Scan for the cell matching the given text and deliver its [x, y] coordinate at center. 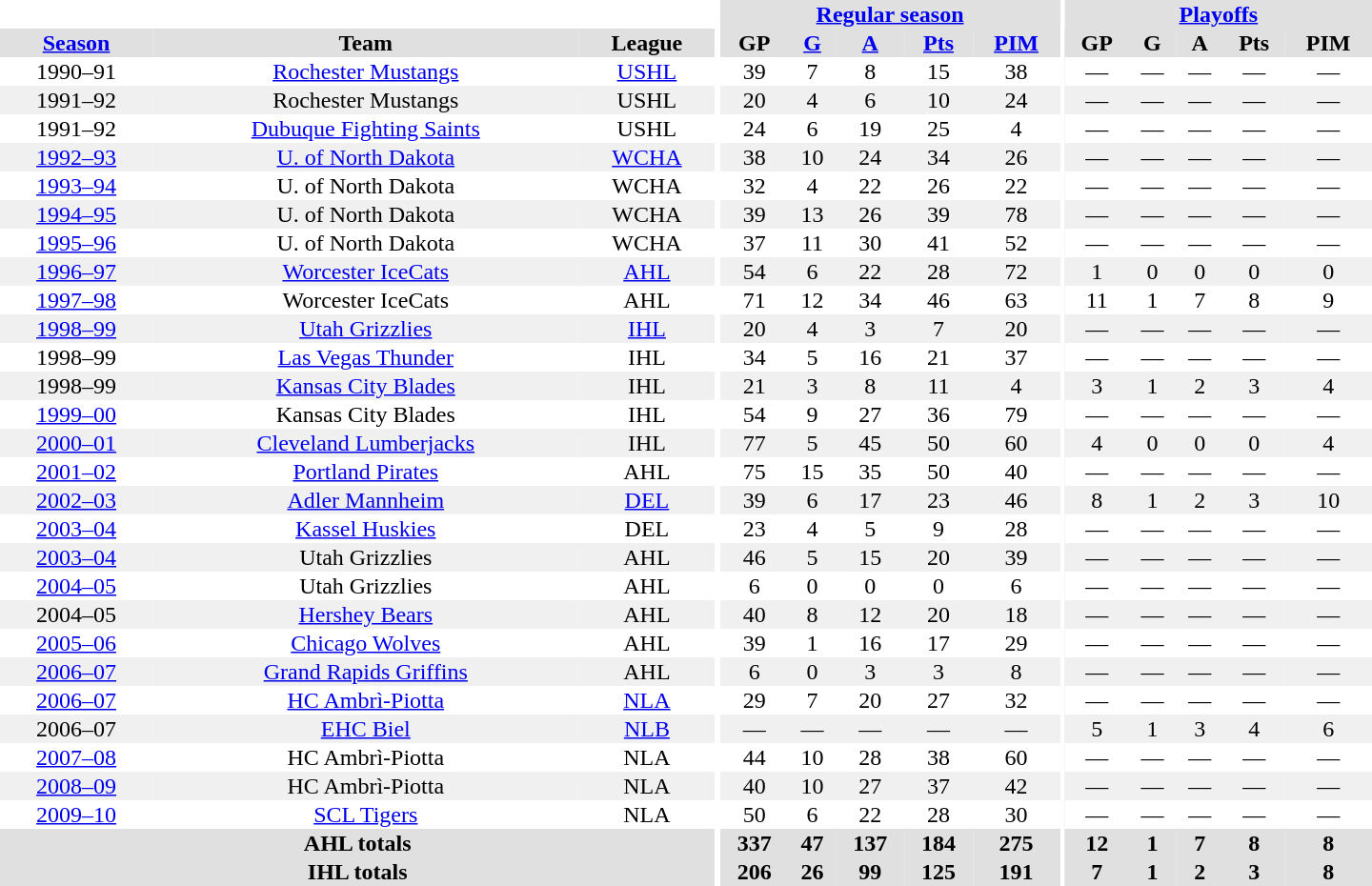
Playoffs [1219, 14]
Hershey Bears [366, 614]
125 [938, 872]
Chicago Wolves [366, 643]
Dubuque Fighting Saints [366, 129]
1994–95 [76, 214]
35 [870, 472]
77 [755, 443]
41 [938, 243]
36 [938, 414]
NLB [646, 729]
63 [1016, 300]
1999–00 [76, 414]
206 [755, 872]
IHL totals [357, 872]
2001–02 [76, 472]
Regular season [890, 14]
1996–97 [76, 272]
Portland Pirates [366, 472]
Adler Mannheim [366, 500]
52 [1016, 243]
1997–98 [76, 300]
79 [1016, 414]
1995–96 [76, 243]
337 [755, 843]
13 [813, 214]
75 [755, 472]
42 [1016, 786]
72 [1016, 272]
275 [1016, 843]
2000–01 [76, 443]
78 [1016, 214]
1993–94 [76, 186]
2009–10 [76, 815]
99 [870, 872]
Las Vegas Thunder [366, 357]
71 [755, 300]
Team [366, 43]
137 [870, 843]
2005–06 [76, 643]
SCL Tigers [366, 815]
Cleveland Lumberjacks [366, 443]
191 [1016, 872]
1990–91 [76, 71]
47 [813, 843]
Season [76, 43]
184 [938, 843]
18 [1016, 614]
EHC Biel [366, 729]
Kassel Huskies [366, 529]
25 [938, 129]
1992–93 [76, 157]
2008–09 [76, 786]
League [646, 43]
19 [870, 129]
Grand Rapids Griffins [366, 672]
2007–08 [76, 757]
AHL totals [357, 843]
45 [870, 443]
44 [755, 757]
2002–03 [76, 500]
